Capture the cell that displays the provided text and extract its [x, y] central coordinate. 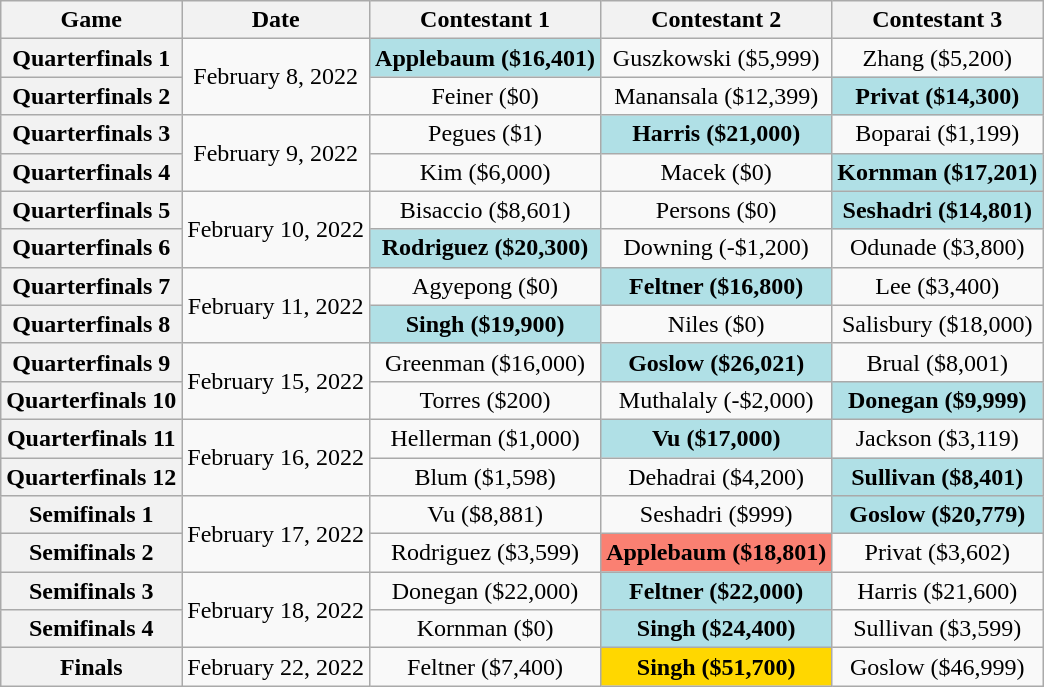
Quarterfinals 6 [92, 248]
Feltner ($7,400) [486, 667]
Salisbury ($18,000) [938, 324]
Zhang ($5,200) [938, 58]
Bisaccio ($8,601) [486, 210]
Persons ($0) [716, 210]
Quarterfinals 12 [92, 477]
Kim ($6,000) [486, 172]
Niles ($0) [716, 324]
Feiner ($0) [486, 96]
Quarterfinals 7 [92, 286]
February 18, 2022 [276, 610]
Goslow ($46,999) [938, 667]
Privat ($14,300) [938, 96]
Seshadri ($999) [716, 515]
February 16, 2022 [276, 457]
Singh ($24,400) [716, 629]
Sullivan ($3,599) [938, 629]
Agyepong ($0) [486, 286]
Pegues ($1) [486, 134]
Quarterfinals 1 [92, 58]
Contestant 2 [716, 20]
Rodriguez ($3,599) [486, 553]
Applebaum ($16,401) [486, 58]
Hellerman ($1,000) [486, 438]
Finals [92, 667]
Singh ($19,900) [486, 324]
Quarterfinals 3 [92, 134]
Contestant 1 [486, 20]
Kornman ($0) [486, 629]
February 22, 2022 [276, 667]
February 15, 2022 [276, 381]
Semifinals 4 [92, 629]
February 8, 2022 [276, 77]
Vu ($8,881) [486, 515]
Singh ($51,700) [716, 667]
Donegan ($22,000) [486, 591]
Lee ($3,400) [938, 286]
Manansala ($12,399) [716, 96]
Macek ($0) [716, 172]
Vu ($17,000) [716, 438]
Blum ($1,598) [486, 477]
Jackson ($3,119) [938, 438]
Seshadri ($14,801) [938, 210]
February 17, 2022 [276, 534]
Harris ($21,000) [716, 134]
Quarterfinals 11 [92, 438]
February 11, 2022 [276, 305]
Goslow ($26,021) [716, 362]
Dehadrai ($4,200) [716, 477]
Quarterfinals 4 [92, 172]
February 9, 2022 [276, 153]
Privat ($3,602) [938, 553]
Quarterfinals 9 [92, 362]
Sullivan ($8,401) [938, 477]
Date [276, 20]
Game [92, 20]
Feltner ($22,000) [716, 591]
Applebaum ($18,801) [716, 553]
Muthalaly (-$2,000) [716, 400]
Quarterfinals 10 [92, 400]
Boparai ($1,199) [938, 134]
Odunade ($3,800) [938, 248]
Semifinals 2 [92, 553]
Semifinals 3 [92, 591]
Donegan ($9,999) [938, 400]
Semifinals 1 [92, 515]
Downing (-$1,200) [716, 248]
Quarterfinals 5 [92, 210]
Contestant 3 [938, 20]
Guszkowski ($5,999) [716, 58]
Quarterfinals 8 [92, 324]
February 10, 2022 [276, 229]
Harris ($21,600) [938, 591]
Feltner ($16,800) [716, 286]
Brual ($8,001) [938, 362]
Rodriguez ($20,300) [486, 248]
Goslow ($20,779) [938, 515]
Greenman ($16,000) [486, 362]
Quarterfinals 2 [92, 96]
Torres ($200) [486, 400]
Kornman ($17,201) [938, 172]
